Identify which cell holds the provided text, then report its [x, y] central coordinate. 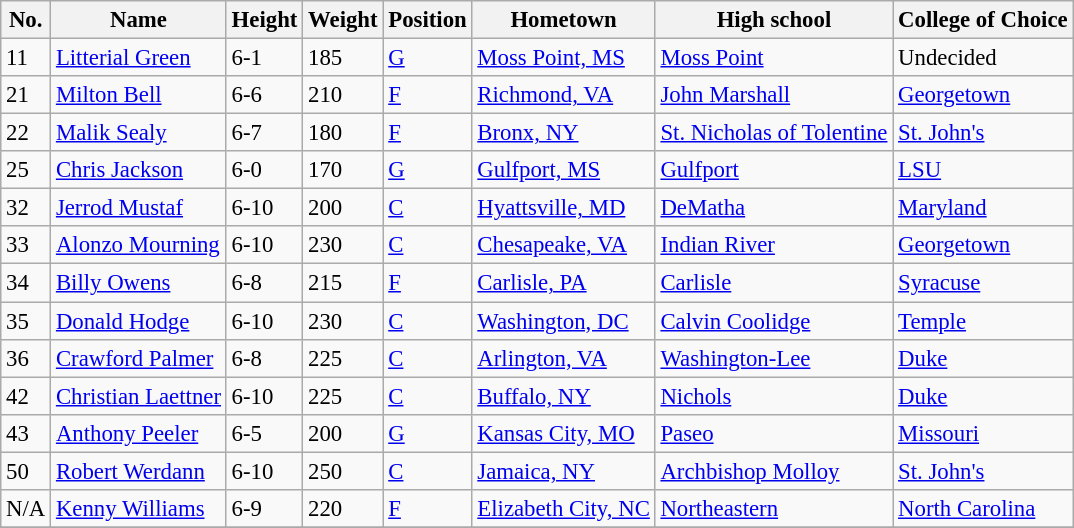
Maryland [983, 208]
210 [343, 95]
Calvin Coolidge [774, 321]
Milton Bell [139, 95]
Archbishop Molloy [774, 471]
Bronx, NY [564, 133]
Elizabeth City, NC [564, 509]
N/A [26, 509]
John Marshall [774, 95]
LSU [983, 170]
Carlisle, PA [564, 283]
Billy Owens [139, 283]
Hyattsville, MD [564, 208]
6-7 [264, 133]
42 [26, 396]
Gulfport, MS [564, 170]
Jerrod Mustaf [139, 208]
33 [26, 245]
Chris Jackson [139, 170]
DeMatha [774, 208]
6-5 [264, 433]
Washington-Lee [774, 358]
250 [343, 471]
22 [26, 133]
St. Nicholas of Tolentine [774, 133]
35 [26, 321]
Donald Hodge [139, 321]
Kenny Williams [139, 509]
Moss Point [774, 58]
High school [774, 20]
50 [26, 471]
Richmond, VA [564, 95]
Name [139, 20]
Litterial Green [139, 58]
Alonzo Mourning [139, 245]
215 [343, 283]
Undecided [983, 58]
Position [428, 20]
Anthony Peeler [139, 433]
Hometown [564, 20]
Kansas City, MO [564, 433]
21 [26, 95]
Weight [343, 20]
Carlisle [774, 283]
Robert Werdann [139, 471]
Height [264, 20]
6-0 [264, 170]
Christian Laettner [139, 396]
43 [26, 433]
34 [26, 283]
6-1 [264, 58]
220 [343, 509]
25 [26, 170]
Temple [983, 321]
Malik Sealy [139, 133]
185 [343, 58]
Moss Point, MS [564, 58]
Syracuse [983, 283]
North Carolina [983, 509]
170 [343, 170]
Jamaica, NY [564, 471]
11 [26, 58]
36 [26, 358]
6-9 [264, 509]
Paseo [774, 433]
Indian River [774, 245]
32 [26, 208]
180 [343, 133]
Chesapeake, VA [564, 245]
Crawford Palmer [139, 358]
Washington, DC [564, 321]
Gulfport [774, 170]
Northeastern [774, 509]
College of Choice [983, 20]
Nichols [774, 396]
Buffalo, NY [564, 396]
Arlington, VA [564, 358]
Missouri [983, 433]
No. [26, 20]
6-6 [264, 95]
